From the cell containing the given text, extract its center point as [x, y] coordinate. 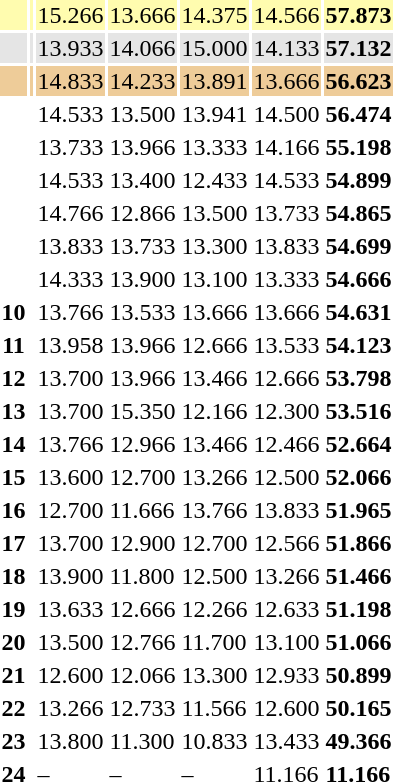
14.566 [286, 15]
13.891 [214, 81]
19 [14, 609]
57.873 [358, 15]
11.566 [214, 708]
14.333 [70, 279]
51.866 [358, 543]
54.865 [358, 213]
14 [14, 444]
15.350 [142, 411]
51.198 [358, 609]
56.623 [358, 81]
53.798 [358, 378]
51.466 [358, 576]
12.733 [142, 708]
54.123 [358, 345]
12.966 [142, 444]
55.198 [358, 147]
12.066 [142, 675]
56.474 [358, 114]
12.166 [214, 411]
57.132 [358, 48]
13.958 [70, 345]
10 [14, 312]
17 [14, 543]
12.266 [214, 609]
10.833 [214, 741]
12.466 [286, 444]
14.166 [286, 147]
54.699 [358, 246]
12 [14, 378]
14.766 [70, 213]
50.165 [358, 708]
22 [14, 708]
18 [14, 576]
11.700 [214, 642]
11.800 [142, 576]
13.933 [70, 48]
12.866 [142, 213]
50.899 [358, 675]
15 [14, 477]
21 [14, 675]
14.233 [142, 81]
12.433 [214, 180]
14.375 [214, 15]
11.300 [142, 741]
15.000 [214, 48]
12.566 [286, 543]
12.633 [286, 609]
13.633 [70, 609]
14.500 [286, 114]
12.300 [286, 411]
13.800 [70, 741]
11 [14, 345]
49.366 [358, 741]
52.066 [358, 477]
23 [14, 741]
52.664 [358, 444]
14.133 [286, 48]
13 [14, 411]
16 [14, 510]
53.516 [358, 411]
13.941 [214, 114]
13.433 [286, 741]
12.933 [286, 675]
14.066 [142, 48]
54.666 [358, 279]
13.600 [70, 477]
54.899 [358, 180]
51.066 [358, 642]
14.833 [70, 81]
54.631 [358, 312]
51.965 [358, 510]
20 [14, 642]
12.766 [142, 642]
15.266 [70, 15]
11.666 [142, 510]
12.900 [142, 543]
13.400 [142, 180]
